Search for the cell housing the specified text and yield its [X, Y] center coordinate. 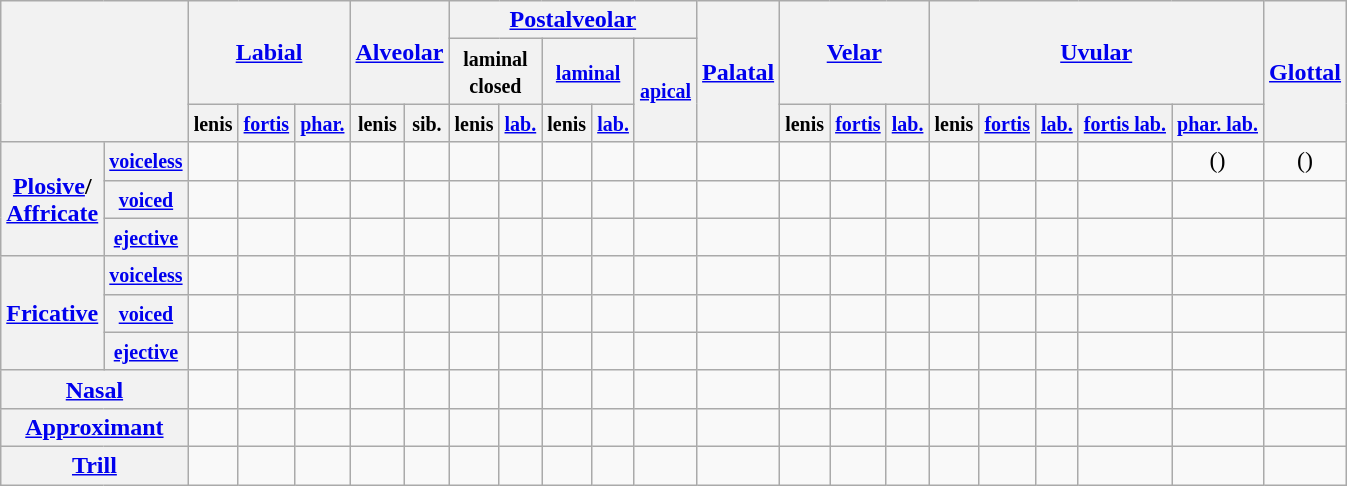
laminal [588, 72]
phar. lab. [1218, 123]
Trill [94, 465]
apical [665, 90]
Velar [854, 52]
Plosive/Affricate [52, 199]
fortis lab. [1124, 123]
Labial [269, 52]
phar. [322, 123]
Palatal [738, 72]
Fricative [52, 313]
sib. [427, 123]
Approximant [94, 427]
Glottal [1306, 72]
Uvular [1096, 52]
Alveolar [400, 52]
Nasal [94, 389]
Postalveolar [573, 20]
laminalclosed [496, 72]
